Determine the [X, Y] coordinate at the center of the cell enclosing the given text.  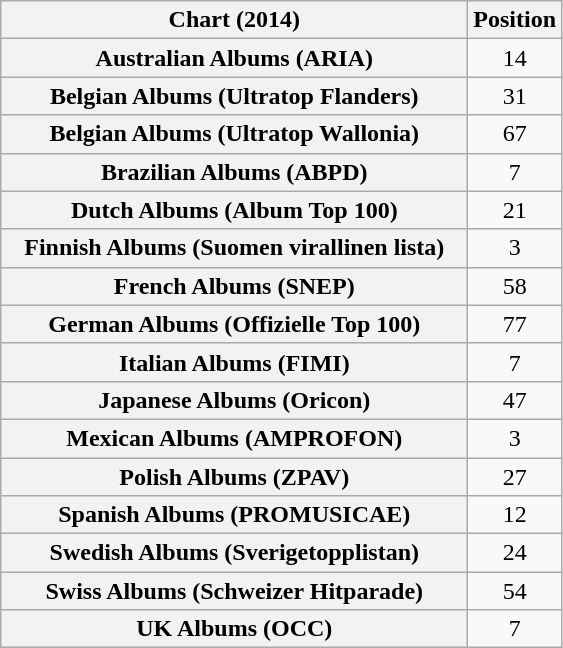
Polish Albums (ZPAV) [234, 477]
Japanese Albums (Oricon) [234, 400]
27 [515, 477]
Italian Albums (FIMI) [234, 362]
UK Albums (OCC) [234, 629]
21 [515, 210]
24 [515, 553]
58 [515, 286]
14 [515, 58]
Australian Albums (ARIA) [234, 58]
Swedish Albums (Sverigetopplistan) [234, 553]
47 [515, 400]
31 [515, 96]
12 [515, 515]
Brazilian Albums (ABPD) [234, 172]
Belgian Albums (Ultratop Flanders) [234, 96]
Finnish Albums (Suomen virallinen lista) [234, 248]
Mexican Albums (AMPROFON) [234, 438]
54 [515, 591]
77 [515, 324]
Dutch Albums (Album Top 100) [234, 210]
German Albums (Offizielle Top 100) [234, 324]
Chart (2014) [234, 20]
67 [515, 134]
Spanish Albums (PROMUSICAE) [234, 515]
Belgian Albums (Ultratop Wallonia) [234, 134]
French Albums (SNEP) [234, 286]
Swiss Albums (Schweizer Hitparade) [234, 591]
Position [515, 20]
